From the cell containing the given text, extract its center point as (X, Y) coordinate. 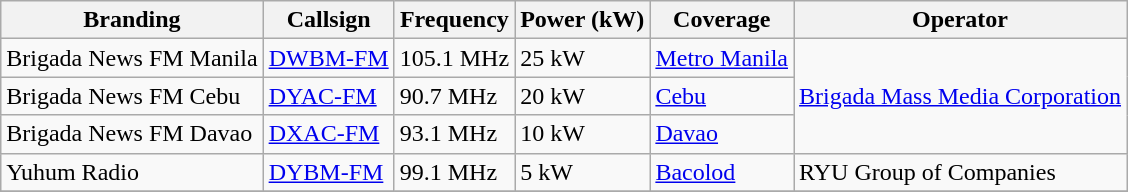
DWBM-FM (328, 58)
DYBM-FM (328, 172)
20 kW (582, 96)
Power (kW) (582, 20)
10 kW (582, 134)
Cebu (722, 96)
105.1 MHz (454, 58)
25 kW (582, 58)
Branding (132, 20)
Yuhum Radio (132, 172)
Brigada News FM Cebu (132, 96)
DXAC-FM (328, 134)
99.1 MHz (454, 172)
90.7 MHz (454, 96)
RYU Group of Companies (960, 172)
Callsign (328, 20)
93.1 MHz (454, 134)
Brigada News FM Manila (132, 58)
Operator (960, 20)
Brigada News FM Davao (132, 134)
5 kW (582, 172)
Frequency (454, 20)
Bacolod (722, 172)
Coverage (722, 20)
Davao (722, 134)
Metro Manila (722, 58)
DYAC-FM (328, 96)
Brigada Mass Media Corporation (960, 96)
